Determine the [x, y] coordinate at the center of the cell enclosing the given text.  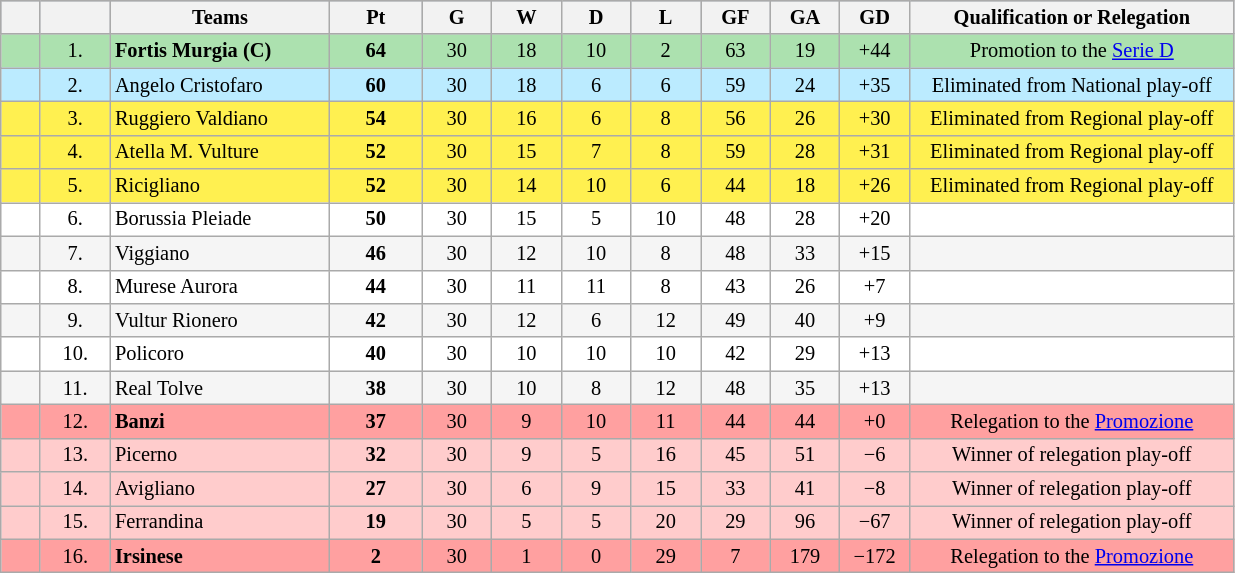
38 [376, 388]
32 [376, 455]
+15 [875, 253]
−172 [875, 556]
−6 [875, 455]
10. [75, 354]
12. [75, 421]
14 [527, 186]
Fortis Murgia (C) [220, 51]
Qualification or Relegation [1072, 17]
Policoro [220, 354]
Ruggiero Valdiano [220, 118]
14. [75, 489]
−67 [875, 522]
8. [75, 287]
64 [376, 51]
Eliminated from National play-off [1072, 85]
15. [75, 522]
45 [735, 455]
Atella M. Vulture [220, 152]
GA [805, 17]
3. [75, 118]
Real Tolve [220, 388]
Pt [376, 17]
16. [75, 556]
6. [75, 219]
37 [376, 421]
GF [735, 17]
+7 [875, 287]
Ferrandina [220, 522]
11. [75, 388]
54 [376, 118]
+35 [875, 85]
2. [75, 85]
0 [596, 556]
D [596, 17]
+31 [875, 152]
+9 [875, 320]
56 [735, 118]
35 [805, 388]
L [666, 17]
G [457, 17]
179 [805, 556]
Borussia Pleiade [220, 219]
Angelo Cristofaro [220, 85]
Banzi [220, 421]
Avigliano [220, 489]
49 [735, 320]
+30 [875, 118]
7. [75, 253]
+0 [875, 421]
Irsinese [220, 556]
9. [75, 320]
27 [376, 489]
46 [376, 253]
1. [75, 51]
24 [805, 85]
Vultur Rionero [220, 320]
Ricigliano [220, 186]
+26 [875, 186]
+20 [875, 219]
Picerno [220, 455]
60 [376, 85]
Viggiano [220, 253]
20 [666, 522]
63 [735, 51]
−8 [875, 489]
51 [805, 455]
96 [805, 522]
Teams [220, 17]
Murese Aurora [220, 287]
+44 [875, 51]
41 [805, 489]
4. [75, 152]
5. [75, 186]
Promotion to the Serie D [1072, 51]
50 [376, 219]
W [527, 17]
43 [735, 287]
1 [527, 556]
13. [75, 455]
GD [875, 17]
